Identify which cell holds the provided text, then report its [X, Y] central coordinate. 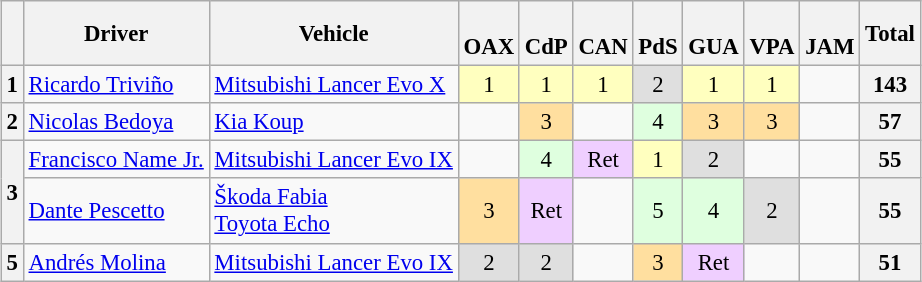
PdS [658, 34]
51 [890, 262]
Ricardo Triviño [116, 85]
57 [890, 122]
VPA [772, 34]
Kia Koup [334, 122]
OAX [488, 34]
Mitsubishi Lancer Evo X [334, 85]
CdP [546, 34]
GUA [714, 34]
Francisco Name Jr. [116, 160]
Dante Pescetto [116, 210]
Nicolas Bedoya [116, 122]
Vehicle [334, 34]
143 [890, 85]
JAM [830, 34]
Driver [116, 34]
Andrés Molina [116, 262]
CAN [603, 34]
Škoda FabiaToyota Echo [334, 210]
Total [890, 34]
